Scan for the cell matching the given text and deliver its [X, Y] coordinate at center. 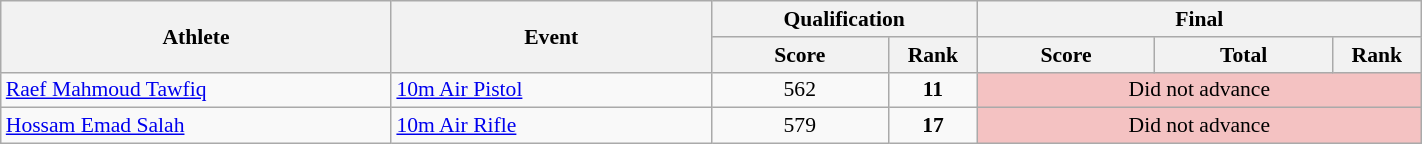
Final [1199, 19]
11 [934, 90]
Event [551, 36]
17 [934, 126]
Raef Mahmoud Tawfiq [196, 90]
562 [800, 90]
Qualification [844, 19]
10m Air Pistol [551, 90]
Hossam Emad Salah [196, 126]
Athlete [196, 36]
10m Air Rifle [551, 126]
Total [1244, 55]
579 [800, 126]
